Find where the given text appears and provide that cell's center as [x, y] coordinate. 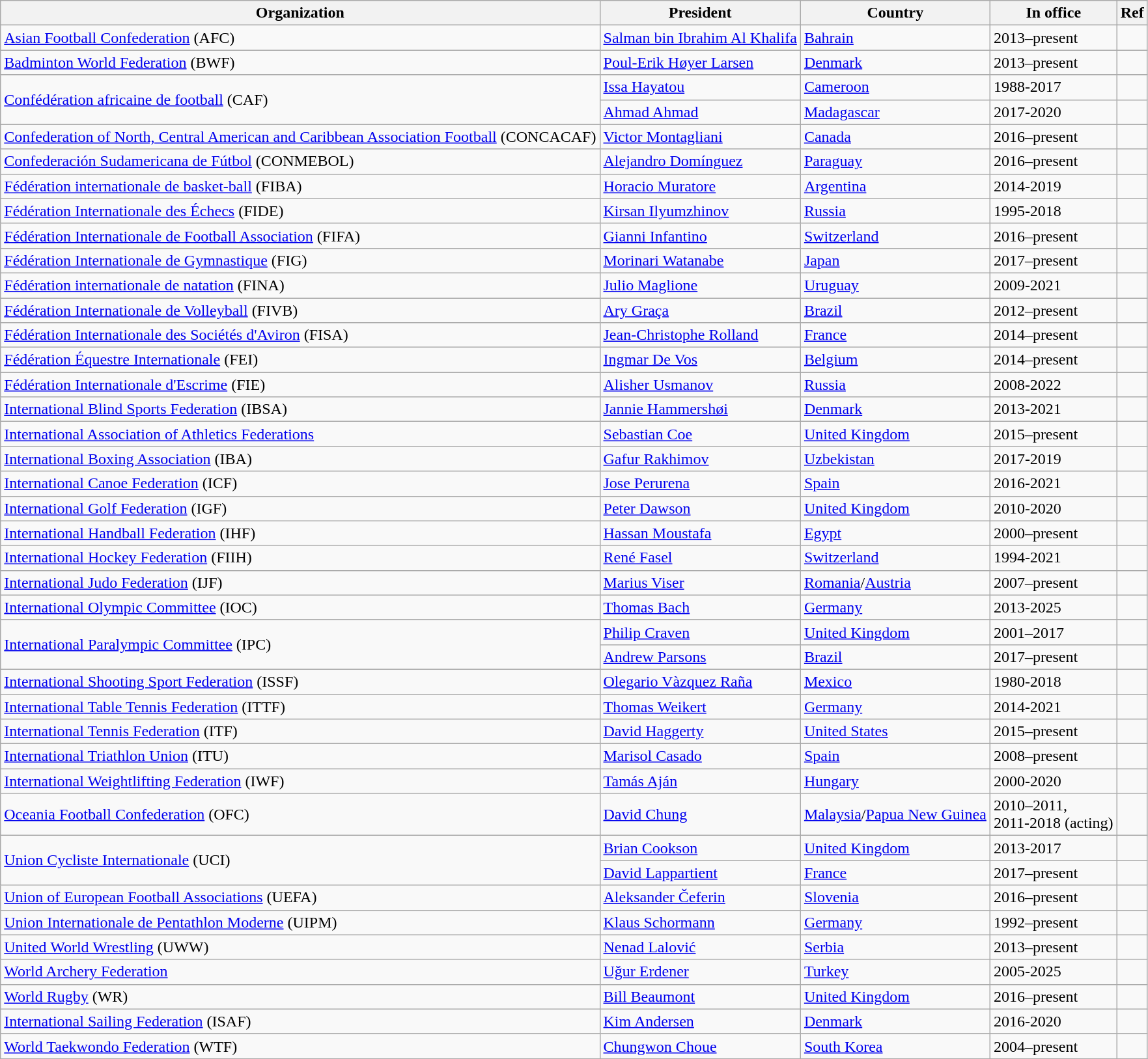
Union of European Football Associations (UEFA) [300, 898]
Marius Viser [700, 583]
Ary Graça [700, 310]
Marisol Casado [700, 756]
United States [895, 732]
Serbia [895, 947]
2016-2021 [1054, 484]
Klaus Schormann [700, 922]
United World Wrestling (UWW) [300, 947]
2013-2025 [1054, 607]
Mexico [895, 681]
2009-2021 [1054, 285]
International Olympic Committee (IOC) [300, 607]
2005-2025 [1054, 972]
Brian Cookson [700, 848]
Slovenia [895, 898]
Madagascar [895, 112]
Tamás Aján [700, 781]
Ref [1132, 13]
2012–present [1054, 310]
Fédération internationale de natation (FINA) [300, 285]
2000-2020 [1054, 781]
2014-2019 [1054, 186]
Fédération internationale de basket-ball (FIBA) [300, 186]
Jannie Hammershøi [700, 409]
Jean-Christophe Rolland [700, 335]
Thomas Weikert [700, 706]
Gianni Infantino [700, 236]
Horacio Muratore [700, 186]
International Hockey Federation (FIIH) [300, 558]
David Chung [700, 815]
International Triathlon Union (ITU) [300, 756]
Olegario Vàzquez Raña [700, 681]
Confederation of North, Central American and Caribbean Association Football (CONCACAF) [300, 137]
2001–2017 [1054, 632]
South Korea [895, 1046]
Fédération Internationale des Échecs (FIDE) [300, 211]
Turkey [895, 972]
2008–present [1054, 756]
Paraguay [895, 161]
René Fasel [700, 558]
2017-2020 [1054, 112]
1994-2021 [1054, 558]
President [700, 13]
International Association of Athletics Federations [300, 434]
World Taekwondo Federation (WTF) [300, 1046]
Bill Beaumont [700, 997]
World Archery Federation [300, 972]
Hungary [895, 781]
International Boxing Association (IBA) [300, 459]
Argentina [895, 186]
Asian Football Confederation (AFC) [300, 38]
Issa Hayatou [700, 87]
2017-2019 [1054, 459]
1980-2018 [1054, 681]
Uğur Erdener [700, 972]
International Weightlifting Federation (IWF) [300, 781]
Uruguay [895, 285]
2008-2022 [1054, 385]
International Canoe Federation (ICF) [300, 484]
Confédération africaine de football (CAF) [300, 100]
In office [1054, 13]
Fédération Internationale de Volleyball (FIVB) [300, 310]
Kim Andersen [700, 1021]
Country [895, 13]
Fédération Internationale d'Escrime (FIE) [300, 385]
Ahmad Ahmad [700, 112]
Badminton World Federation (BWF) [300, 62]
1988-2017 [1054, 87]
World Rugby (WR) [300, 997]
Union Internationale de Pentathlon Moderne (UIPM) [300, 922]
2016-2020 [1054, 1021]
Sebastian Coe [700, 434]
Kirsan Ilyumzhinov [700, 211]
2010–2011, 2011-2018 (acting) [1054, 815]
Canada [895, 137]
Peter Dawson [700, 508]
Philip Craven [700, 632]
Aleksander Čeferin [700, 898]
2013-2017 [1054, 848]
Victor Montagliani [700, 137]
International Table Tennis Federation (ITTF) [300, 706]
2014-2021 [1054, 706]
International Judo Federation (IJF) [300, 583]
Oceania Football Confederation (OFC) [300, 815]
International Tennis Federation (ITF) [300, 732]
Ingmar De Vos [700, 360]
International Golf Federation (IGF) [300, 508]
Salman bin Ibrahim Al Khalifa [700, 38]
Cameroon [895, 87]
Union Cycliste Internationale (UCI) [300, 860]
1995-2018 [1054, 211]
International Sailing Federation (ISAF) [300, 1021]
David Haggerty [700, 732]
2007–present [1054, 583]
2000–present [1054, 533]
2004–present [1054, 1046]
International Handball Federation (IHF) [300, 533]
Malaysia/Papua New Guinea [895, 815]
Confederación Sudamericana de Fútbol (CONMEBOL) [300, 161]
1992–present [1054, 922]
Thomas Bach [700, 607]
International Blind Sports Federation (IBSA) [300, 409]
2013-2021 [1054, 409]
Fédération Internationale des Sociétés d'Aviron (FISA) [300, 335]
Organization [300, 13]
Fédération Internationale de Gymnastique (FIG) [300, 260]
Julio Maglione [700, 285]
Belgium [895, 360]
Egypt [895, 533]
Uzbekistan [895, 459]
Japan [895, 260]
Morinari Watanabe [700, 260]
Poul-Erik Høyer Larsen [700, 62]
Nenad Lalović [700, 947]
Hassan Moustafa [700, 533]
David Lappartient [700, 873]
Alejandro Domínguez [700, 161]
Chungwon Choue [700, 1046]
Alisher Usmanov [700, 385]
International Shooting Sport Federation (ISSF) [300, 681]
Jose Perurena [700, 484]
Romania/Austria [895, 583]
Fédération Équestre Internationale (FEI) [300, 360]
Andrew Parsons [700, 657]
Bahrain [895, 38]
2010-2020 [1054, 508]
Fédération Internationale de Football Association (FIFA) [300, 236]
Gafur Rakhimov [700, 459]
International Paralympic Committee (IPC) [300, 644]
